Return (X, Y) of the center of cell containing provided text 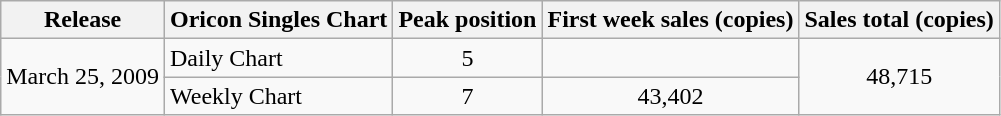
43,402 (670, 96)
Sales total (copies) (899, 20)
48,715 (899, 77)
Release (83, 20)
Daily Chart (278, 58)
5 (468, 58)
Weekly Chart (278, 96)
First week sales (copies) (670, 20)
Peak position (468, 20)
7 (468, 96)
Oricon Singles Chart (278, 20)
March 25, 2009 (83, 77)
